Output the [X, Y] coordinate of the center of the cell containing the given text.  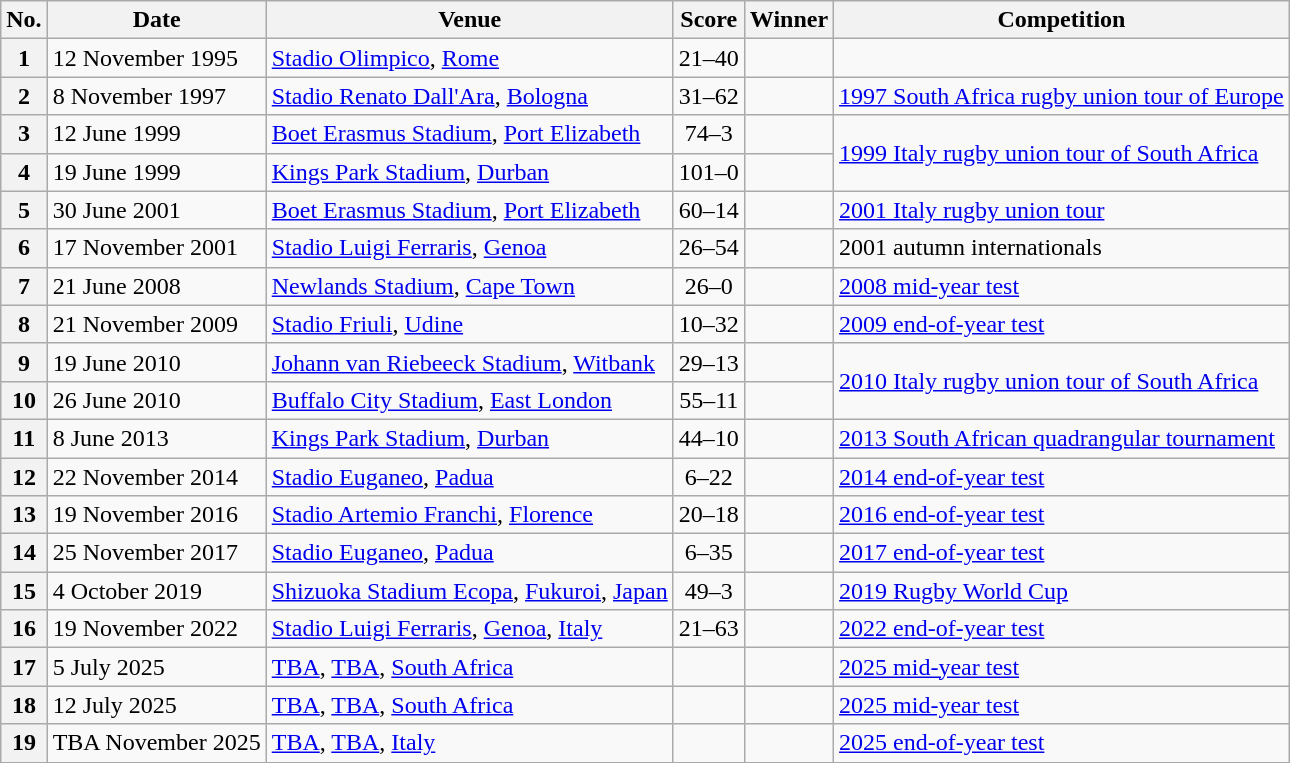
55–11 [708, 400]
2001 autumn internationals [1062, 248]
21–40 [708, 58]
12 November 1995 [156, 58]
Venue [470, 20]
2013 South African quadrangular tournament [1062, 438]
6 [24, 248]
20–18 [708, 515]
8 November 1997 [156, 96]
25 November 2017 [156, 553]
2009 end-of-year test [1062, 324]
26–54 [708, 248]
Competition [1062, 20]
Winner [788, 20]
74–3 [708, 134]
2010 Italy rugby union tour of South Africa [1062, 381]
12 June 1999 [156, 134]
2025 end-of-year test [1062, 743]
19 June 1999 [156, 172]
2017 end-of-year test [1062, 553]
21–63 [708, 629]
TBA November 2025 [156, 743]
9 [24, 362]
14 [24, 553]
4 October 2019 [156, 591]
16 [24, 629]
2 [24, 96]
10–32 [708, 324]
No. [24, 20]
15 [24, 591]
2014 end-of-year test [1062, 477]
31–62 [708, 96]
19 June 2010 [156, 362]
26–0 [708, 286]
Johann van Riebeeck Stadium, Witbank [470, 362]
2019 Rugby World Cup [1062, 591]
7 [24, 286]
12 [24, 477]
10 [24, 400]
19 November 2016 [156, 515]
49–3 [708, 591]
Stadio Friuli, Udine [470, 324]
1 [24, 58]
8 [24, 324]
2001 Italy rugby union tour [1062, 210]
Score [708, 20]
44–10 [708, 438]
17 November 2001 [156, 248]
29–13 [708, 362]
Stadio Renato Dall'Ara, Bologna [470, 96]
5 [24, 210]
6–22 [708, 477]
101–0 [708, 172]
6–35 [708, 553]
2008 mid-year test [1062, 286]
Buffalo City Stadium, East London [470, 400]
17 [24, 667]
60–14 [708, 210]
TBA, TBA, Italy [470, 743]
21 November 2009 [156, 324]
22 November 2014 [156, 477]
26 June 2010 [156, 400]
1997 South Africa rugby union tour of Europe [1062, 96]
18 [24, 705]
13 [24, 515]
5 July 2025 [156, 667]
4 [24, 172]
3 [24, 134]
Stadio Luigi Ferraris, Genoa, Italy [470, 629]
2016 end-of-year test [1062, 515]
19 [24, 743]
Newlands Stadium, Cape Town [470, 286]
12 July 2025 [156, 705]
8 June 2013 [156, 438]
Date [156, 20]
Stadio Luigi Ferraris, Genoa [470, 248]
2022 end-of-year test [1062, 629]
19 November 2022 [156, 629]
Shizuoka Stadium Ecopa, Fukuroi, Japan [470, 591]
21 June 2008 [156, 286]
Stadio Olimpico, Rome [470, 58]
11 [24, 438]
1999 Italy rugby union tour of South Africa [1062, 153]
30 June 2001 [156, 210]
Stadio Artemio Franchi, Florence [470, 515]
